Capture the cell that displays the provided text and extract its [X, Y] central coordinate. 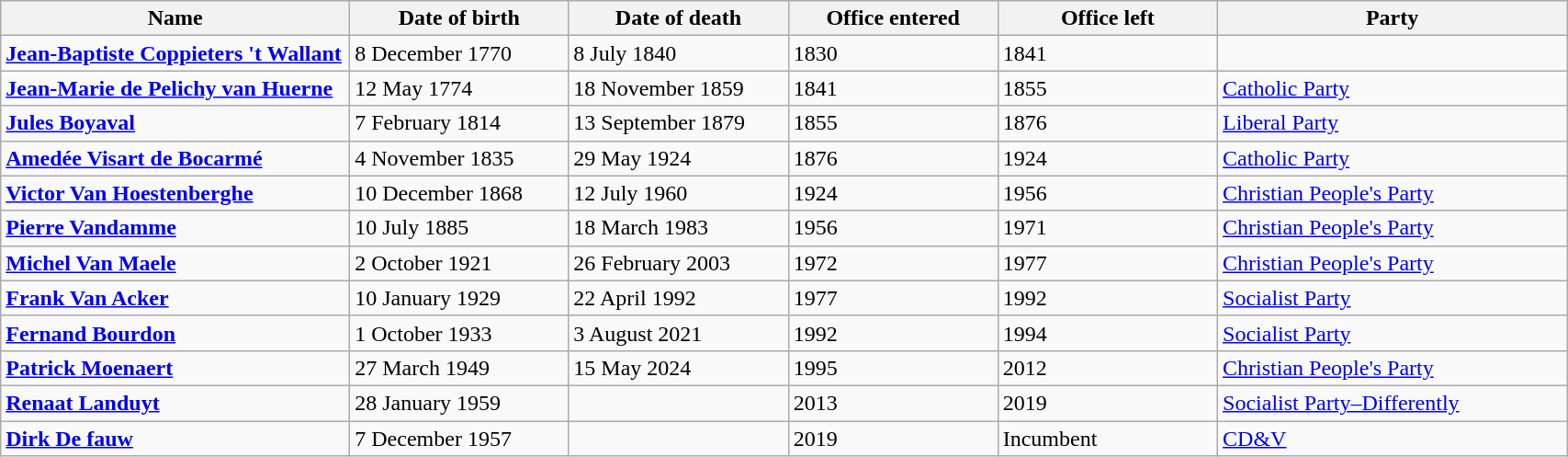
Michel Van Maele [175, 263]
Jules Boyaval [175, 123]
Dirk De fauw [175, 439]
18 March 1983 [678, 228]
1971 [1108, 228]
Fernand Bourdon [175, 333]
1972 [893, 263]
28 January 1959 [459, 403]
7 December 1957 [459, 439]
4 November 1835 [459, 158]
22 April 1992 [678, 298]
7 February 1814 [459, 123]
Victor Van Hoestenberghe [175, 193]
3 August 2021 [678, 333]
10 July 1885 [459, 228]
Jean-Baptiste Coppieters 't Wallant [175, 53]
Office entered [893, 18]
Socialist Party–Differently [1393, 403]
8 December 1770 [459, 53]
CD&V [1393, 439]
Frank Van Acker [175, 298]
10 January 1929 [459, 298]
8 July 1840 [678, 53]
Incumbent [1108, 439]
18 November 1859 [678, 88]
Liberal Party [1393, 123]
10 December 1868 [459, 193]
1830 [893, 53]
Amedée Visart de Bocarmé [175, 158]
12 May 1774 [459, 88]
Renaat Landuyt [175, 403]
26 February 2003 [678, 263]
13 September 1879 [678, 123]
29 May 1924 [678, 158]
Jean-Marie de Pelichy van Huerne [175, 88]
12 July 1960 [678, 193]
Party [1393, 18]
2013 [893, 403]
2012 [1108, 368]
1 October 1933 [459, 333]
27 March 1949 [459, 368]
1995 [893, 368]
Pierre Vandamme [175, 228]
1994 [1108, 333]
15 May 2024 [678, 368]
Office left [1108, 18]
Patrick Moenaert [175, 368]
2 October 1921 [459, 263]
Date of birth [459, 18]
Name [175, 18]
Date of death [678, 18]
